Locate the cell with the specified text and output its [X, Y] center coordinate. 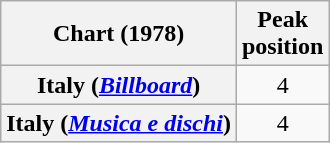
Chart (1978) [119, 34]
Peakposition [282, 34]
Italy (Musica e dischi) [119, 123]
Italy (Billboard) [119, 85]
